Return the [x, y] coordinate for the center point of the cell that contains the specified text.  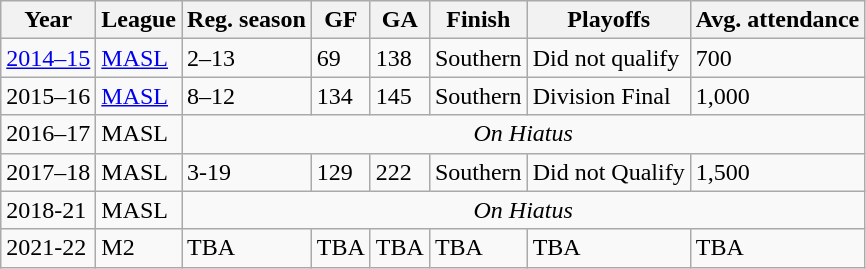
2018-21 [48, 210]
Reg. season [247, 20]
3-19 [247, 172]
2017–18 [48, 172]
Division Final [608, 96]
2015–16 [48, 96]
Playoffs [608, 20]
1,500 [778, 172]
2021-22 [48, 248]
8–12 [247, 96]
Avg. attendance [778, 20]
2014–15 [48, 58]
134 [340, 96]
222 [400, 172]
GA [400, 20]
M2 [139, 248]
129 [340, 172]
2–13 [247, 58]
2016–17 [48, 134]
145 [400, 96]
League [139, 20]
Year [48, 20]
Finish [478, 20]
69 [340, 58]
Did not Qualify [608, 172]
GF [340, 20]
1,000 [778, 96]
Did not qualify [608, 58]
700 [778, 58]
138 [400, 58]
